Detect which cell encompasses the target text, then output its [x, y] center coordinate. 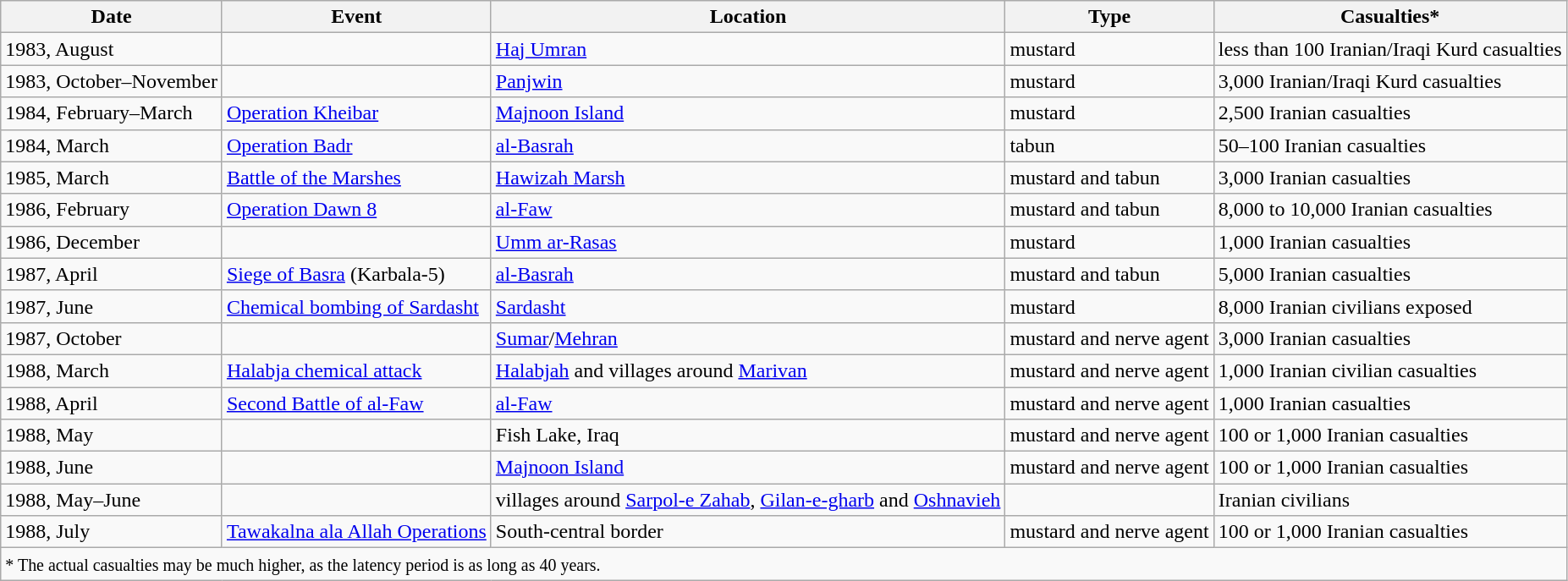
1988, June [112, 468]
Type [1109, 17]
5,000 Iranian casualties [1389, 274]
Operation Badr [356, 145]
1983, October–November [112, 81]
1988, May [112, 436]
Siege of Basra (Karbala-5) [356, 274]
villages around Sarpol-e Zahab, Gilan-e-gharb and Oshnavieh [748, 500]
Umm ar-Rasas [748, 242]
Operation Kheibar [356, 113]
8,000 Iranian civilians exposed [1389, 306]
1988, May–June [112, 500]
1984, February–March [112, 113]
Date [112, 17]
South-central border [748, 532]
tabun [1109, 145]
1985, March [112, 178]
1,000 Iranian civilian casualties [1389, 370]
1983, August [112, 49]
Chemical bombing of Sardasht [356, 306]
1986, February [112, 210]
1984, March [112, 145]
Halabjah and villages around Marivan [748, 370]
Hawizah Marsh [748, 178]
Second Battle of al-Faw [356, 403]
less than 100 Iranian/Iraqi Kurd casualties [1389, 49]
Sumar/Mehran [748, 338]
1986, December [112, 242]
Battle of the Marshes [356, 178]
Panjwin [748, 81]
Location [748, 17]
2,500 Iranian casualties [1389, 113]
1988, March [112, 370]
1987, June [112, 306]
Haj Umran [748, 49]
8,000 to 10,000 Iranian casualties [1389, 210]
Operation Dawn 8 [356, 210]
Sardasht [748, 306]
Tawakalna ala Allah Operations [356, 532]
1987, October [112, 338]
Fish Lake, Iraq [748, 436]
* The actual casualties may be much higher, as the latency period is as long as 40 years. [784, 564]
Event [356, 17]
3,000 Iranian/Iraqi Kurd casualties [1389, 81]
50–100 Iranian casualties [1389, 145]
Iranian civilians [1389, 500]
Halabja chemical attack [356, 370]
1988, July [112, 532]
Casualties* [1389, 17]
1988, April [112, 403]
1987, April [112, 274]
